Extract the (x, y) coordinate from the center of the cell holding the provided text.  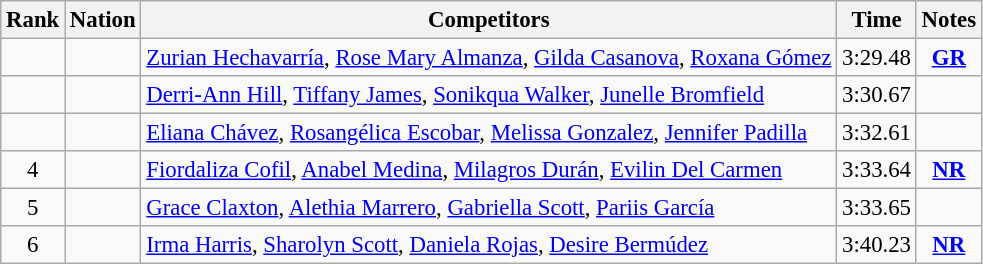
5 (33, 208)
Eliana Chávez, Rosangélica Escobar, Melissa Gonzalez, Jennifer Padilla (489, 133)
6 (33, 245)
Irma Harris, Sharolyn Scott, Daniela Rojas, Desire Bermúdez (489, 245)
Grace Claxton, Alethia Marrero, Gabriella Scott, Pariis García (489, 208)
4 (33, 170)
3:29.48 (877, 58)
Time (877, 20)
3:32.61 (877, 133)
Notes (948, 20)
Fiordaliza Cofil, Anabel Medina, Milagros Durán, Evilin Del Carmen (489, 170)
Nation (103, 20)
3:33.64 (877, 170)
Rank (33, 20)
3:40.23 (877, 245)
3:33.65 (877, 208)
Derri-Ann Hill, Tiffany James, Sonikqua Walker, Junelle Bromfield (489, 95)
3:30.67 (877, 95)
GR (948, 58)
Competitors (489, 20)
Zurian Hechavarría, Rose Mary Almanza, Gilda Casanova, Roxana Gómez (489, 58)
